Determine the (X, Y) coordinate at the center of the cell enclosing the given text.  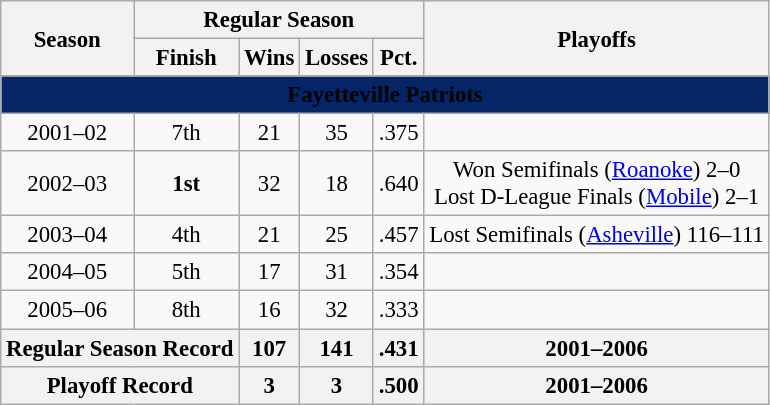
7th (186, 133)
107 (270, 348)
Season (68, 38)
Playoffs (596, 38)
Wins (270, 58)
Losses (337, 58)
35 (337, 133)
25 (337, 235)
5th (186, 273)
141 (337, 348)
4th (186, 235)
31 (337, 273)
8th (186, 310)
2004–05 (68, 273)
Regular Season Record (120, 348)
.640 (398, 184)
18 (337, 184)
.457 (398, 235)
Regular Season (279, 20)
Fayetteville Patriots (386, 95)
Won Semifinals (Roanoke) 2–0 Lost D-League Finals (Mobile) 2–1 (596, 184)
Pct. (398, 58)
.333 (398, 310)
.431 (398, 348)
Lost Semifinals (Asheville) 116–111 (596, 235)
17 (270, 273)
.500 (398, 385)
.375 (398, 133)
2003–04 (68, 235)
Finish (186, 58)
16 (270, 310)
Playoff Record (120, 385)
2002–03 (68, 184)
2001–02 (68, 133)
2005–06 (68, 310)
.354 (398, 273)
1st (186, 184)
